Scan for the cell matching the given text and deliver its [X, Y] coordinate at center. 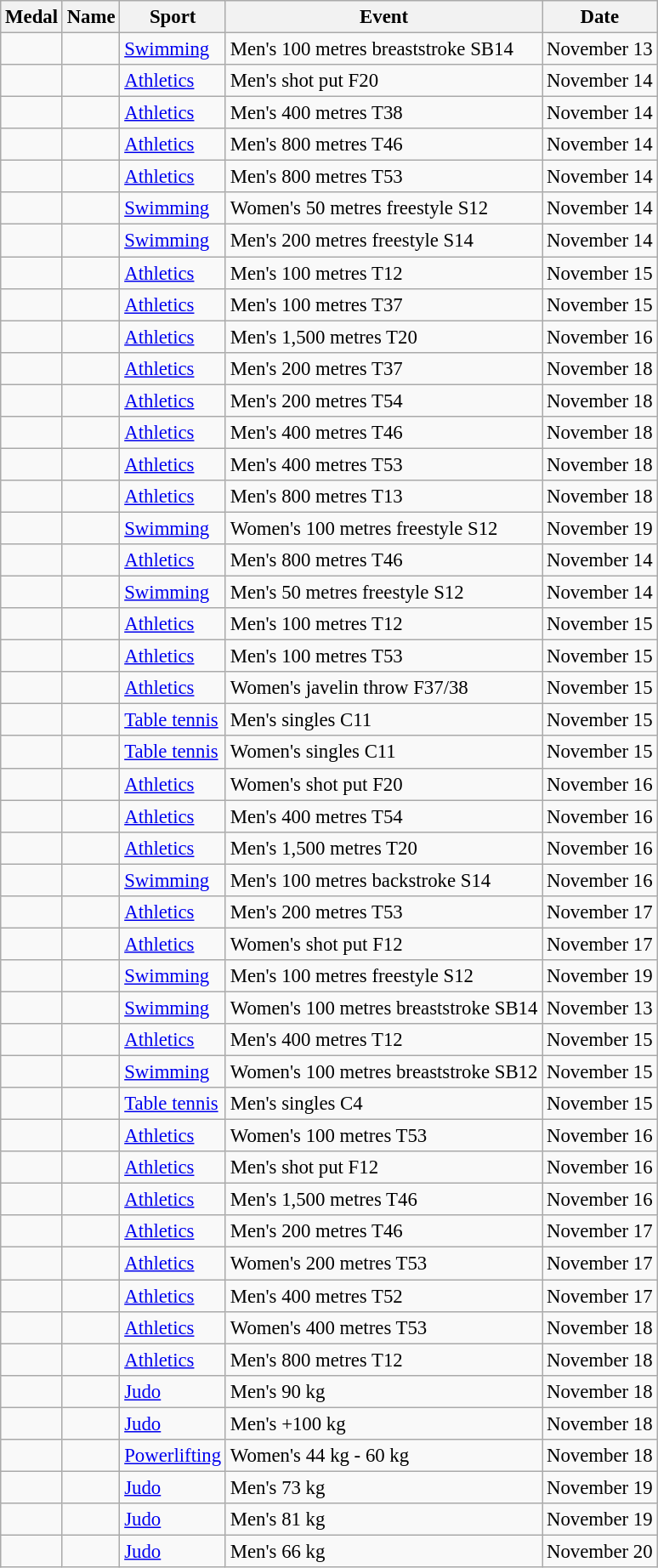
Women's 100 metres breaststroke SB14 [383, 1008]
Men's 400 metres T52 [383, 1296]
Men's singles C11 [383, 720]
Women's 50 metres freestyle S12 [383, 208]
Women's 100 metres T53 [383, 1136]
Men's +100 kg [383, 1423]
Men's 800 metres T13 [383, 497]
Women's 100 metres breaststroke SB12 [383, 1072]
Men's 400 metres T54 [383, 816]
Name [91, 17]
Women's 100 metres freestyle S12 [383, 528]
Event [383, 17]
Women's shot put F20 [383, 784]
Medal [32, 17]
Men's 100 metres backstroke S14 [383, 880]
Men's 1,500 metres T46 [383, 1200]
Powerlifting [173, 1456]
Men's 400 metres T38 [383, 113]
Men's 81 kg [383, 1520]
Men's 100 metres T37 [383, 304]
Men's 50 metres freestyle S12 [383, 593]
Men's 800 metres T53 [383, 177]
Men's 100 metres breaststroke SB14 [383, 49]
Men's 200 metres T46 [383, 1232]
Men's 800 metres T12 [383, 1360]
Men's 200 metres T37 [383, 368]
Sport [173, 17]
Men's 400 metres T46 [383, 433]
Date [600, 17]
Women's 44 kg - 60 kg [383, 1456]
Men's shot put F12 [383, 1167]
Men's 73 kg [383, 1487]
Men's shot put F20 [383, 81]
Women's 400 metres T53 [383, 1327]
Men's 200 metres T53 [383, 912]
Men's 200 metres T54 [383, 401]
Men's 100 metres freestyle S12 [383, 976]
Men's 200 metres freestyle S14 [383, 241]
Women's singles C11 [383, 753]
Men's singles C4 [383, 1104]
Women's shot put F12 [383, 944]
November 20 [600, 1551]
Women's javelin throw F37/38 [383, 688]
Women's 200 metres T53 [383, 1264]
Men's 400 metres T53 [383, 464]
Men's 66 kg [383, 1551]
Men's 400 metres T12 [383, 1040]
Men's 100 metres T53 [383, 656]
Men's 90 kg [383, 1391]
